Return the [x, y] coordinate for the center point of the cell that contains the specified text.  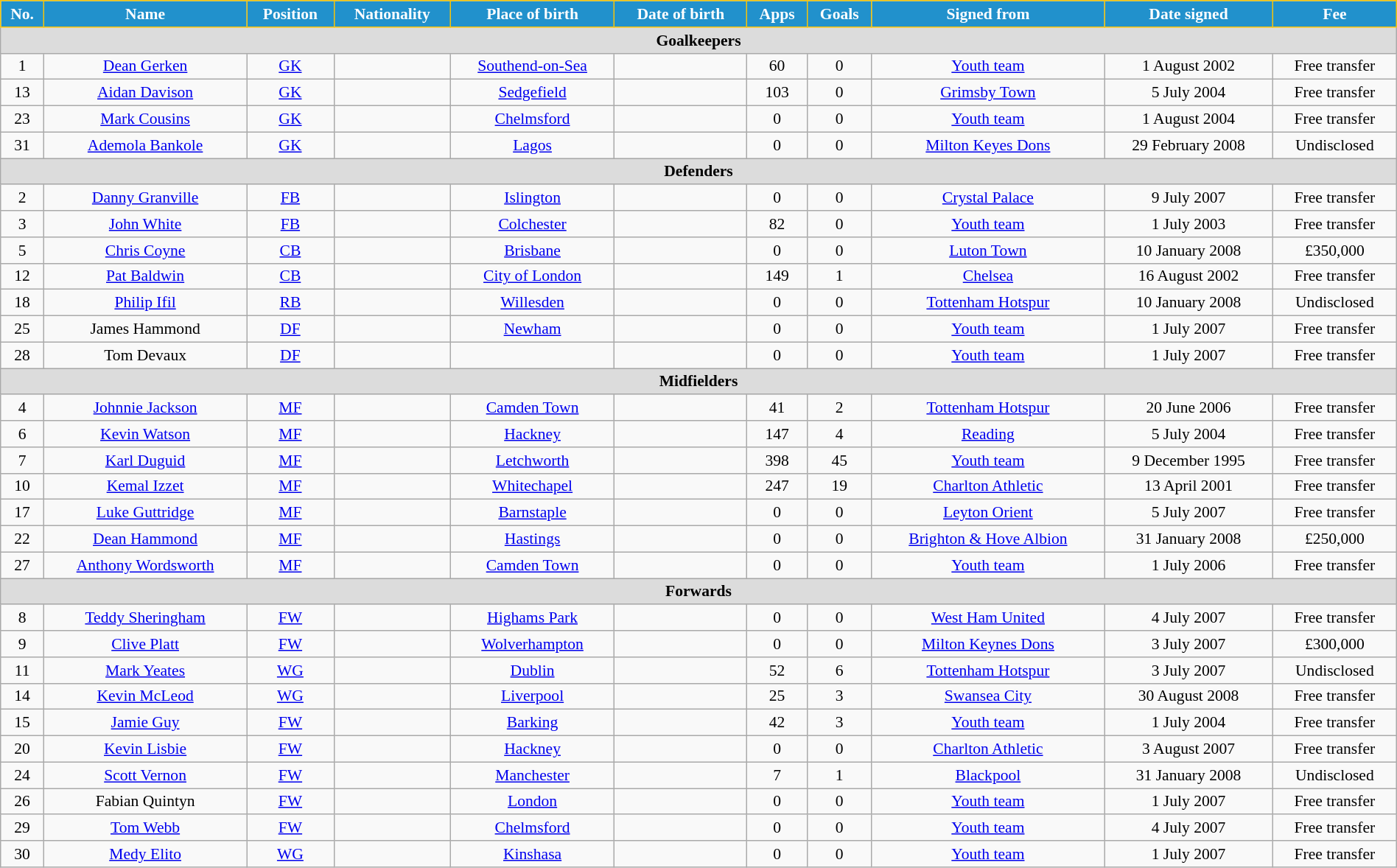
26 [22, 802]
24 [22, 775]
RB [290, 303]
£250,000 [1335, 539]
13 [22, 93]
Midfielders [698, 382]
41 [777, 408]
Philip Ifil [144, 303]
Tom Devaux [144, 355]
Highams Park [532, 618]
Wolverhampton [532, 644]
52 [777, 671]
1 August 2004 [1189, 119]
1 July 2004 [1189, 723]
John White [144, 224]
Signed from [987, 14]
Fabian Quintyn [144, 802]
30 [22, 854]
5 July 2007 [1189, 513]
12 [22, 276]
Pat Baldwin [144, 276]
28 [22, 355]
Letchworth [532, 461]
14 [22, 696]
Position [290, 14]
Chelsea [987, 276]
Ademola Bankole [144, 145]
Forwards [698, 592]
Kevin Lisbie [144, 749]
Defenders [698, 172]
20 [22, 749]
5 [22, 251]
22 [22, 539]
Fee [1335, 14]
James Hammond [144, 329]
Goalkeepers [698, 41]
Danny Granville [144, 198]
Place of birth [532, 14]
Mark Cousins [144, 119]
Dean Gerken [144, 66]
Luton Town [987, 251]
Jamie Guy [144, 723]
Milton Keyes Dons [987, 145]
29 February 2008 [1189, 145]
27 [22, 565]
9 December 1995 [1189, 461]
Whitechapel [532, 486]
Sedgefield [532, 93]
19 [839, 486]
Dean Hammond [144, 539]
Kemal Izzet [144, 486]
42 [777, 723]
Teddy Sheringham [144, 618]
Kinshasa [532, 854]
Tom Webb [144, 828]
60 [777, 66]
247 [777, 486]
Johnnie Jackson [144, 408]
149 [777, 276]
Kevin Watson [144, 434]
Colchester [532, 224]
Crystal Palace [987, 198]
Manchester [532, 775]
23 [22, 119]
16 August 2002 [1189, 276]
147 [777, 434]
Islington [532, 198]
398 [777, 461]
No. [22, 14]
Grimsby Town [987, 93]
Liverpool [532, 696]
West Ham United [987, 618]
17 [22, 513]
82 [777, 224]
10 [22, 486]
1 July 2003 [1189, 224]
29 [22, 828]
Leyton Orient [987, 513]
Willesden [532, 303]
Mark Yeates [144, 671]
11 [22, 671]
Date of birth [681, 14]
Southend-on-Sea [532, 66]
3 August 2007 [1189, 749]
London [532, 802]
Brighton & Hove Albion [987, 539]
Hastings [532, 539]
Name [144, 14]
Anthony Wordsworth [144, 565]
Dublin [532, 671]
9 July 2007 [1189, 198]
Chris Coyne [144, 251]
20 June 2006 [1189, 408]
Aidan Davison [144, 93]
Date signed [1189, 14]
Kevin McLeod [144, 696]
Goals [839, 14]
Karl Duguid [144, 461]
Nationality [392, 14]
Blackpool [987, 775]
Apps [777, 14]
Clive Platt [144, 644]
9 [22, 644]
103 [777, 93]
Milton Keynes Dons [987, 644]
Medy Elito [144, 854]
Scott Vernon [144, 775]
Barnstaple [532, 513]
1 August 2002 [1189, 66]
£300,000 [1335, 644]
Brisbane [532, 251]
18 [22, 303]
Luke Guttridge [144, 513]
Swansea City [987, 696]
Barking [532, 723]
£350,000 [1335, 251]
31 [22, 145]
Newham [532, 329]
Reading [987, 434]
City of London [532, 276]
30 August 2008 [1189, 696]
15 [22, 723]
Lagos [532, 145]
13 April 2001 [1189, 486]
1 July 2006 [1189, 565]
45 [839, 461]
8 [22, 618]
